From the cell containing the given text, extract its center point as [x, y] coordinate. 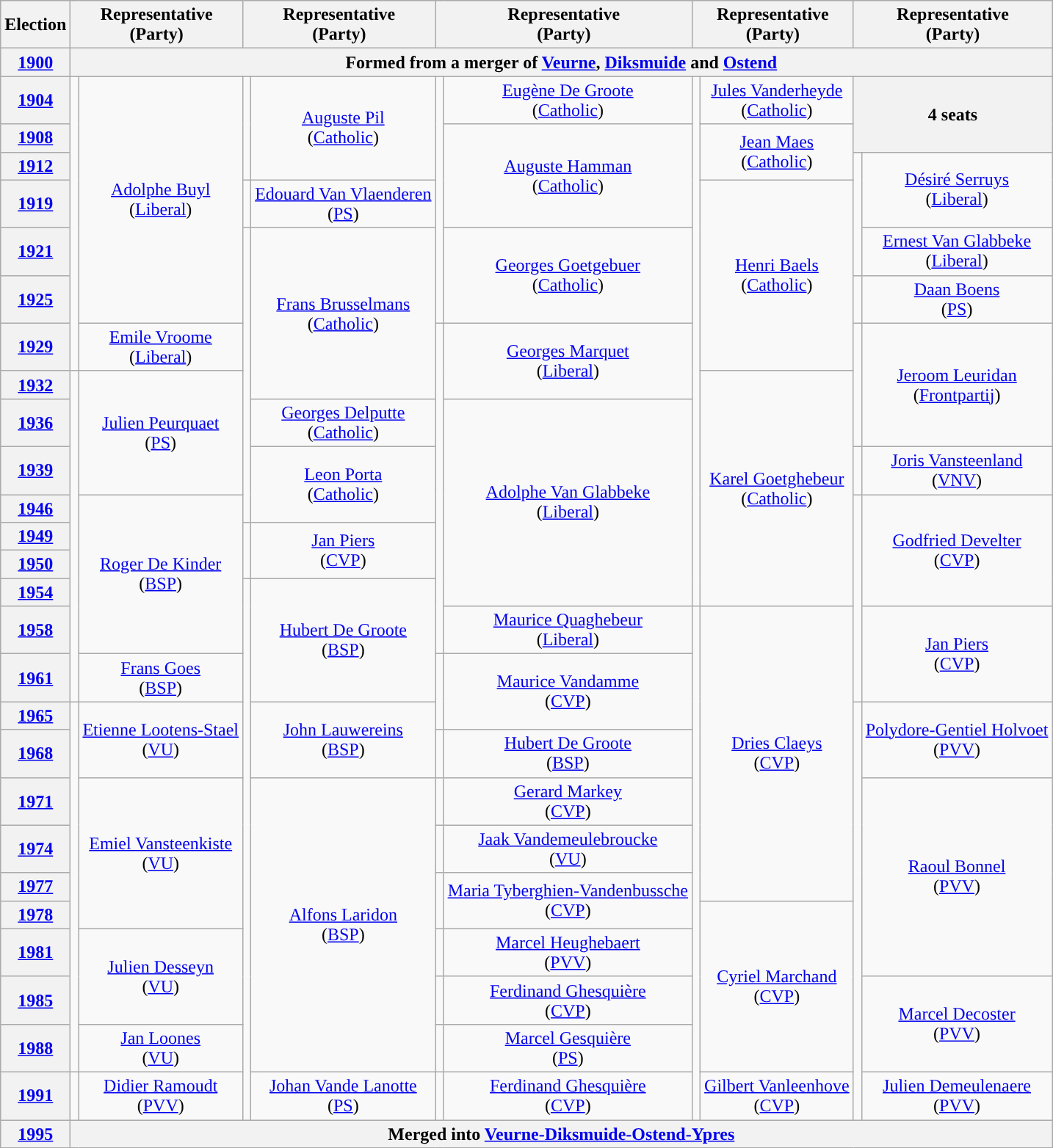
1929 [35, 346]
Daan Boens(PS) [957, 299]
1932 [35, 385]
Georges Goetgebuer(Catholic) [568, 275]
John Lauwereins(BSP) [344, 740]
1921 [35, 251]
Election [35, 25]
1981 [35, 953]
Karel Goetghebeur(Catholic) [777, 488]
1968 [35, 753]
Didier Ramoudt(PVV) [161, 1095]
Marcel Gesquière(PS) [568, 1048]
1974 [35, 849]
1985 [35, 1000]
Julien Peurquaet(PS) [161, 432]
1978 [35, 915]
4 seats [953, 115]
1991 [35, 1095]
Frans Brusselmans(Catholic) [344, 313]
Cyriel Marchand(CVP) [777, 987]
Julien Demeulenaere(PVV) [957, 1095]
Marcel Decoster(PVV) [957, 1024]
Auguste Hamman(Catholic) [568, 176]
Formed from a merger of Veurne, Diksmuide and Ostend [561, 62]
1961 [35, 678]
Henri Baels(Catholic) [777, 275]
1954 [35, 592]
Gerard Markey(CVP) [568, 802]
1908 [35, 138]
Gilbert Vanleenhove(CVP) [777, 1095]
Alfons Laridon(BSP) [344, 925]
1904 [35, 100]
1971 [35, 802]
Jean Maes(Catholic) [777, 152]
1977 [35, 887]
Jaak Vandemeulebroucke(VU) [568, 849]
1912 [35, 166]
Dries Claeys(CVP) [777, 753]
Frans Goes(BSP) [161, 678]
Johan Vande Lanotte(PS) [344, 1095]
Etienne Lootens-Stael(VU) [161, 740]
1950 [35, 564]
Ernest Van Glabbeke(Liberal) [957, 251]
1925 [35, 299]
Marcel Heughebaert(PVV) [568, 953]
Emile Vroome(Liberal) [161, 346]
Raoul Bonnel(PVV) [957, 876]
1958 [35, 630]
Eugène De Groote(Catholic) [568, 100]
1919 [35, 204]
Adolphe Buyl(Liberal) [161, 200]
Edouard Van Vlaenderen(PS) [344, 204]
Polydore-Gentiel Holvoet(PVV) [957, 740]
1995 [35, 1134]
Joris Vansteenland(VNV) [957, 470]
Merged into Veurne-Diksmuide-Ostend-Ypres [561, 1134]
Maria Tyberghien-Vandenbussche(CVP) [568, 901]
Georges Marquet(Liberal) [568, 361]
Adolphe Van Glabbeke(Liberal) [568, 502]
Désiré Serruys(Liberal) [957, 189]
1988 [35, 1048]
Roger De Kinder(BSP) [161, 574]
Maurice Quaghebeur(Liberal) [568, 630]
1939 [35, 470]
1949 [35, 537]
Jan Loones(VU) [161, 1048]
1900 [35, 62]
Godfried Develter(CVP) [957, 551]
Leon Porta(Catholic) [344, 484]
Maurice Vandamme(CVP) [568, 691]
Jeroom Leuridan(Frontpartij) [957, 385]
Jules Vanderheyde(Catholic) [777, 100]
1946 [35, 509]
Auguste Pil(Catholic) [344, 128]
Julien Desseyn(VU) [161, 976]
Georges Delputte(Catholic) [344, 423]
1936 [35, 423]
1965 [35, 716]
Emiel Vansteenkiste(VU) [161, 853]
